Return [X, Y] of the center of cell containing provided text 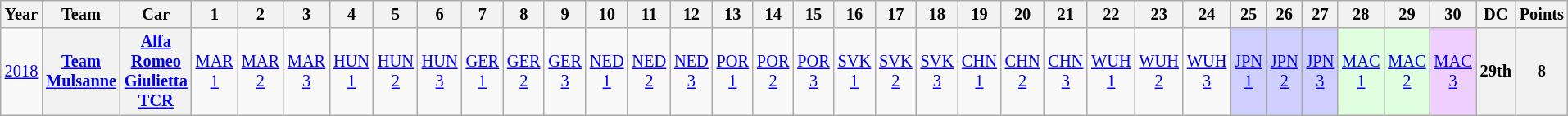
29 [1407, 14]
16 [854, 14]
POR3 [813, 72]
1 [215, 14]
WUH3 [1207, 72]
JPN2 [1285, 72]
7 [483, 14]
MAR3 [306, 72]
CHN1 [980, 72]
NED3 [691, 72]
MAC2 [1407, 72]
22 [1111, 14]
NED1 [607, 72]
HUN3 [440, 72]
SVK1 [854, 72]
Points [1542, 14]
27 [1321, 14]
MAC3 [1453, 72]
CHN2 [1022, 72]
WUH1 [1111, 72]
4 [351, 14]
3 [306, 14]
JPN3 [1321, 72]
12 [691, 14]
21 [1065, 14]
JPN1 [1249, 72]
Car [156, 14]
NED2 [649, 72]
17 [895, 14]
30 [1453, 14]
HUN2 [396, 72]
HUN1 [351, 72]
SVK3 [937, 72]
23 [1159, 14]
POR1 [732, 72]
20 [1022, 14]
24 [1207, 14]
6 [440, 14]
26 [1285, 14]
9 [564, 14]
MAC1 [1361, 72]
28 [1361, 14]
POR2 [773, 72]
WUH2 [1159, 72]
SVK2 [895, 72]
25 [1249, 14]
15 [813, 14]
DC [1496, 14]
CHN3 [1065, 72]
Alfa Romeo Giulietta TCR [156, 72]
Team [81, 14]
MAR2 [261, 72]
GER2 [523, 72]
19 [980, 14]
MAR1 [215, 72]
2018 [21, 72]
14 [773, 14]
2 [261, 14]
Year [21, 14]
GER3 [564, 72]
13 [732, 14]
GER1 [483, 72]
5 [396, 14]
Team Mulsanne [81, 72]
11 [649, 14]
10 [607, 14]
29th [1496, 72]
18 [937, 14]
